Pinpoint the cell where the given text exists, returning its (X, Y) midpoint coordinate. 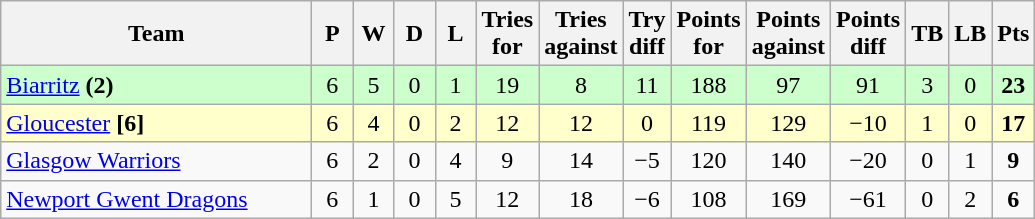
−61 (868, 199)
17 (1014, 123)
−6 (647, 199)
Team (156, 34)
120 (708, 161)
D (414, 34)
TB (928, 34)
Pts (1014, 34)
169 (788, 199)
Biarritz (2) (156, 85)
−10 (868, 123)
Gloucester [6] (156, 123)
LB (970, 34)
Newport Gwent Dragons (156, 199)
Tries for (508, 34)
8 (581, 85)
140 (788, 161)
−5 (647, 161)
119 (708, 123)
108 (708, 199)
L (456, 34)
23 (1014, 85)
Points against (788, 34)
W (374, 34)
Glasgow Warriors (156, 161)
Try diff (647, 34)
91 (868, 85)
14 (581, 161)
−20 (868, 161)
P (332, 34)
Points for (708, 34)
Points diff (868, 34)
129 (788, 123)
19 (508, 85)
11 (647, 85)
Tries against (581, 34)
188 (708, 85)
18 (581, 199)
97 (788, 85)
3 (928, 85)
